Extract the [x, y] coordinate from the center of the cell holding the provided text.  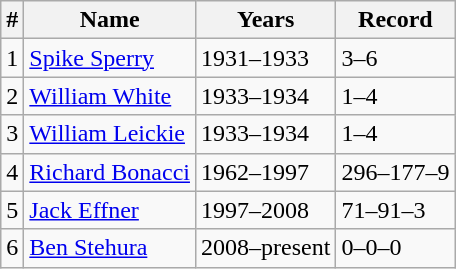
2008–present [265, 248]
William White [110, 96]
6 [12, 248]
# [12, 20]
Spike Sperry [110, 58]
4 [12, 172]
5 [12, 210]
1997–2008 [265, 210]
William Leickie [110, 134]
1962–1997 [265, 172]
1 [12, 58]
2 [12, 96]
0–0–0 [396, 248]
Ben Stehura [110, 248]
Richard Bonacci [110, 172]
1931–1933 [265, 58]
Jack Effner [110, 210]
Record [396, 20]
Years [265, 20]
3–6 [396, 58]
Name [110, 20]
296–177–9 [396, 172]
71–91–3 [396, 210]
3 [12, 134]
